Find where the given text appears and provide that cell's center as (X, Y) coordinate. 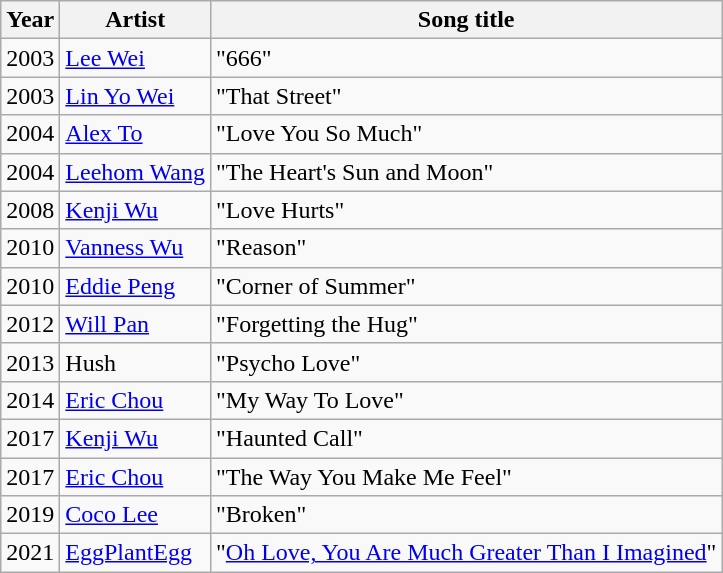
2019 (30, 515)
"Love Hurts" (466, 210)
Eddie Peng (136, 286)
2013 (30, 362)
2021 (30, 553)
Leehom Wang (136, 172)
2014 (30, 400)
"666" (466, 58)
"Oh Love, You Are Much Greater Than I Imagined" (466, 553)
"My Way To Love" (466, 400)
Vanness Wu (136, 248)
Lin Yo Wei (136, 96)
Lee Wei (136, 58)
"That Street" (466, 96)
Will Pan (136, 324)
"Haunted Call" (466, 438)
"Reason" (466, 248)
Song title (466, 20)
Artist (136, 20)
2012 (30, 324)
"Love You So Much" (466, 134)
Year (30, 20)
EggPlantEgg (136, 553)
2008 (30, 210)
"The Heart's Sun and Moon" (466, 172)
Coco Lee (136, 515)
"Psycho Love" (466, 362)
"Broken" (466, 515)
"Corner of Summer" (466, 286)
Alex To (136, 134)
Hush (136, 362)
"Forgetting the Hug" (466, 324)
"The Way You Make Me Feel" (466, 477)
